For the text-containing cell, return its midpoint in (x, y) coordinate format. 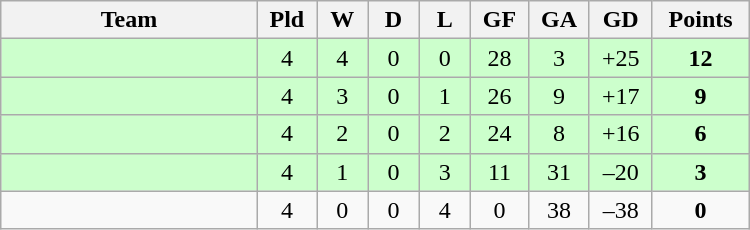
Pld (287, 20)
W (342, 20)
26 (499, 96)
11 (499, 172)
+17 (620, 96)
31 (560, 172)
28 (499, 58)
Points (700, 20)
–38 (620, 210)
+16 (620, 134)
12 (700, 58)
GF (499, 20)
L (444, 20)
–20 (620, 172)
GA (560, 20)
24 (499, 134)
6 (700, 134)
GD (620, 20)
8 (560, 134)
38 (560, 210)
Team (129, 20)
+25 (620, 58)
D (394, 20)
